Identify which cell holds the provided text, then report its [X, Y] central coordinate. 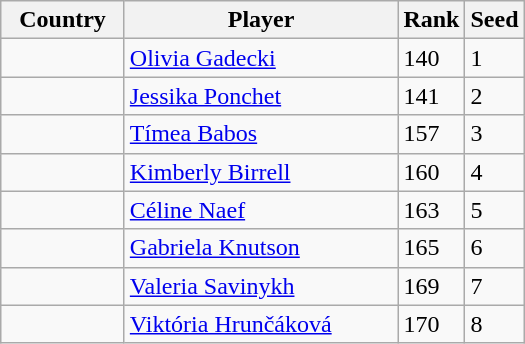
Gabriela Knutson [261, 248]
Kimberly Birrell [261, 172]
141 [432, 96]
5 [494, 210]
Tímea Babos [261, 134]
Viktória Hrunčáková [261, 324]
Olivia Gadecki [261, 58]
7 [494, 286]
2 [494, 96]
160 [432, 172]
165 [432, 248]
Valeria Savinykh [261, 286]
3 [494, 134]
Player [261, 20]
Country [63, 20]
Céline Naef [261, 210]
1 [494, 58]
Jessika Ponchet [261, 96]
163 [432, 210]
170 [432, 324]
Seed [494, 20]
140 [432, 58]
169 [432, 286]
8 [494, 324]
4 [494, 172]
Rank [432, 20]
6 [494, 248]
157 [432, 134]
